Pinpoint the cell where the given text exists, returning its (X, Y) midpoint coordinate. 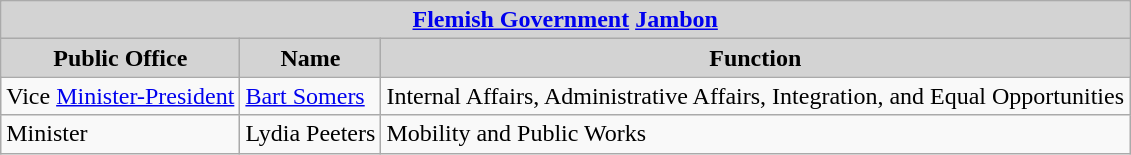
Flemish Government Jambon (566, 20)
Bart Somers (310, 96)
Function (756, 58)
Mobility and Public Works (756, 134)
Minister (120, 134)
Lydia Peeters (310, 134)
Public Office (120, 58)
Vice Minister-President (120, 96)
Internal Affairs, Administrative Affairs, Integration, and Equal Opportunities (756, 96)
Name (310, 58)
